Search for the cell housing the specified text and yield its [X, Y] center coordinate. 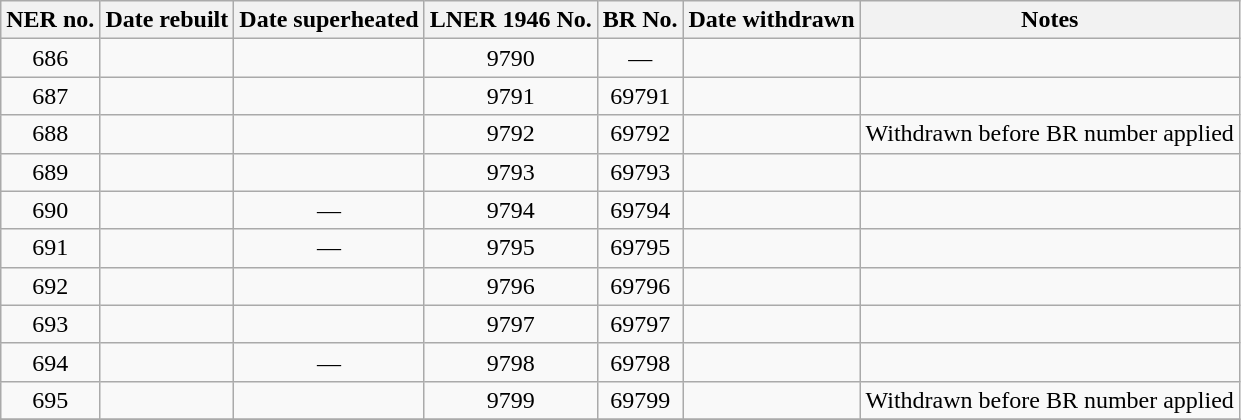
688 [50, 134]
693 [50, 324]
9790 [510, 58]
LNER 1946 No. [510, 20]
69799 [640, 400]
9797 [510, 324]
687 [50, 96]
69797 [640, 324]
9791 [510, 96]
69791 [640, 96]
695 [50, 400]
9799 [510, 400]
9796 [510, 286]
9798 [510, 362]
692 [50, 286]
694 [50, 362]
69796 [640, 286]
Date superheated [329, 20]
NER no. [50, 20]
Date withdrawn [772, 20]
69795 [640, 248]
Notes [1050, 20]
Date rebuilt [167, 20]
691 [50, 248]
BR No. [640, 20]
9795 [510, 248]
689 [50, 172]
9793 [510, 172]
69798 [640, 362]
9792 [510, 134]
690 [50, 210]
686 [50, 58]
9794 [510, 210]
69792 [640, 134]
69793 [640, 172]
69794 [640, 210]
